Capture the cell that displays the provided text and extract its (X, Y) central coordinate. 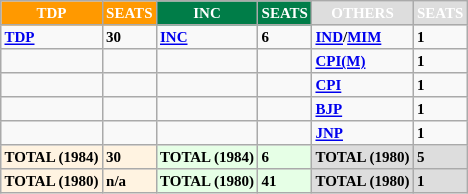
CPI(M) (363, 61)
OTHERS (363, 13)
IND/MIM (363, 37)
n/a (129, 181)
CPI (363, 85)
JNP (363, 133)
41 (285, 181)
BJP (363, 109)
5 (440, 157)
